For the text-containing cell, return its midpoint in [x, y] coordinate format. 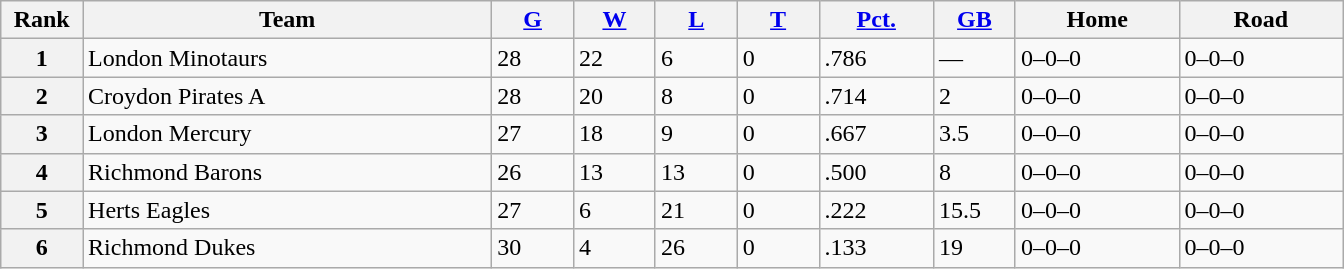
T [778, 20]
9 [696, 134]
5 [42, 210]
.133 [876, 248]
Pct. [876, 20]
3 [42, 134]
Home [1097, 20]
20 [615, 96]
London Minotaurs [288, 58]
15.5 [975, 210]
3.5 [975, 134]
Croydon Pirates A [288, 96]
Team [288, 20]
— [975, 58]
22 [615, 58]
Richmond Dukes [288, 248]
.714 [876, 96]
30 [533, 248]
.667 [876, 134]
L [696, 20]
18 [615, 134]
Rank [42, 20]
21 [696, 210]
Herts Eagles [288, 210]
London Mercury [288, 134]
GB [975, 20]
.500 [876, 172]
W [615, 20]
G [533, 20]
1 [42, 58]
.786 [876, 58]
Richmond Barons [288, 172]
Road [1261, 20]
.222 [876, 210]
19 [975, 248]
